Scan for the cell matching the given text and deliver its [X, Y] coordinate at center. 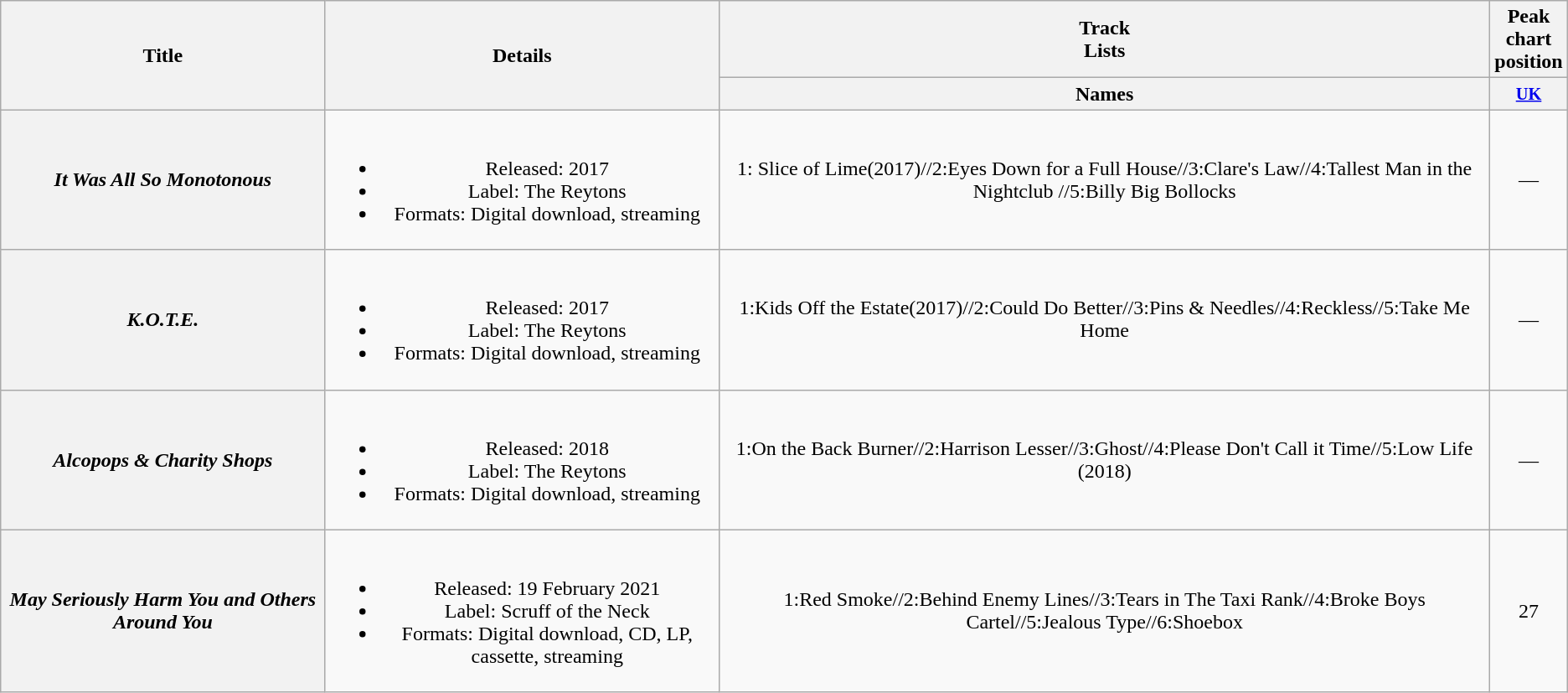
Peak chart position [1529, 39]
It Was All So Monotonous [162, 179]
May Seriously Harm You and Others Around You [162, 611]
1:On the Back Burner//2:Harrison Lesser//3:Ghost//4:Please Don't Call it Time//5:Low Life (2018) [1104, 459]
K.O.T.E. [162, 320]
Names [1104, 94]
Details [522, 55]
Alcopops & Charity Shops [162, 459]
UK [1529, 94]
1:Red Smoke//2:Behind Enemy Lines//3:Tears in The Taxi Rank//4:Broke Boys Cartel//5:Jealous Type//6:Shoebox [1104, 611]
1:Kids Off the Estate(2017)//2:Could Do Better//3:Pins & Needles//4:Reckless//5:Take Me Home [1104, 320]
TrackLists [1104, 39]
1: Slice of Lime(2017)//2:Eyes Down for a Full House//3:Clare's Law//4:Tallest Man in the Nightclub //5:Billy Big Bollocks [1104, 179]
Released: 19 February 2021Label: Scruff of the NeckFormats: Digital download, CD, LP, cassette, streaming [522, 611]
Released: 2018Label: The ReytonsFormats: Digital download, streaming [522, 459]
27 [1529, 611]
Title [162, 55]
